Detect which cell encompasses the target text, then output its (x, y) center coordinate. 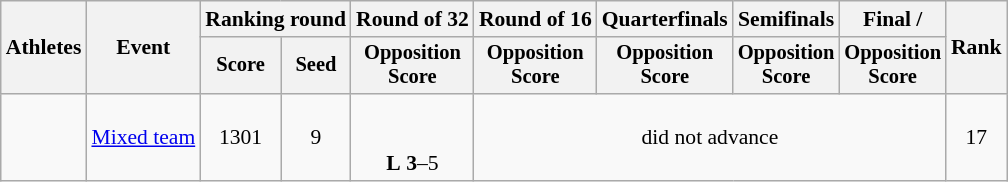
did not advance (710, 138)
Round of 16 (536, 19)
Semifinals (786, 19)
Mixed team (143, 138)
L 3–5 (412, 138)
Seed (316, 66)
Quarterfinals (665, 19)
Athletes (44, 48)
Event (143, 48)
9 (316, 138)
1301 (240, 138)
Score (240, 66)
Round of 32 (412, 19)
17 (976, 138)
Rank (976, 48)
Final / (892, 19)
Ranking round (276, 19)
